Find where the given text appears and provide that cell's center as [x, y] coordinate. 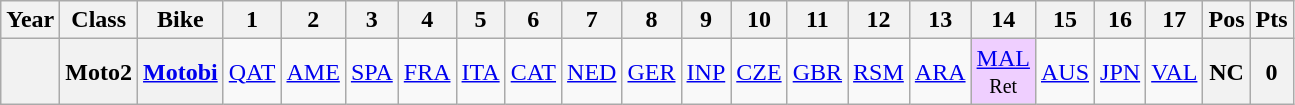
0 [1272, 72]
ITA [480, 72]
GER [652, 72]
15 [1064, 20]
12 [879, 20]
CZE [759, 72]
9 [706, 20]
13 [940, 20]
7 [592, 20]
10 [759, 20]
GBR [817, 72]
11 [817, 20]
NED [592, 72]
INP [706, 72]
Pos [1226, 20]
CAT [533, 72]
Class [99, 20]
1 [252, 20]
RSM [879, 72]
4 [427, 20]
FRA [427, 72]
3 [372, 20]
Pts [1272, 20]
ARA [940, 72]
17 [1174, 20]
AME [313, 72]
14 [1003, 20]
16 [1120, 20]
QAT [252, 72]
8 [652, 20]
JPN [1120, 72]
Bike [181, 20]
5 [480, 20]
Moto2 [99, 72]
SPA [372, 72]
MALRet [1003, 72]
VAL [1174, 72]
AUS [1064, 72]
NC [1226, 72]
6 [533, 20]
2 [313, 20]
Motobi [181, 72]
Year [30, 20]
